Return [X, Y] of the center of cell containing provided text 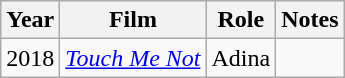
Role [241, 20]
Touch Me Not [133, 58]
2018 [30, 58]
Film [133, 20]
Year [30, 20]
Notes [310, 20]
Adina [241, 58]
